Detect which cell encompasses the target text, then output its (x, y) center coordinate. 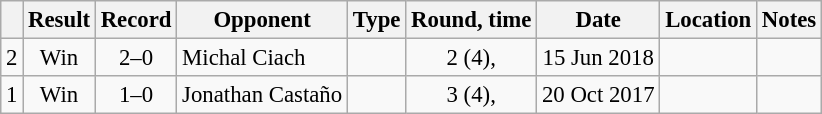
Type (376, 20)
3 (4), (472, 95)
Result (60, 20)
1–0 (136, 95)
Round, time (472, 20)
Opponent (262, 20)
Notes (790, 20)
Jonathan Castaño (262, 95)
Location (708, 20)
Record (136, 20)
1 (12, 95)
15 Jun 2018 (598, 58)
2 (12, 58)
2 (4), (472, 58)
2–0 (136, 58)
20 Oct 2017 (598, 95)
Date (598, 20)
Michal Ciach (262, 58)
